Return the [X, Y] coordinate for the center point of the cell that contains the specified text.  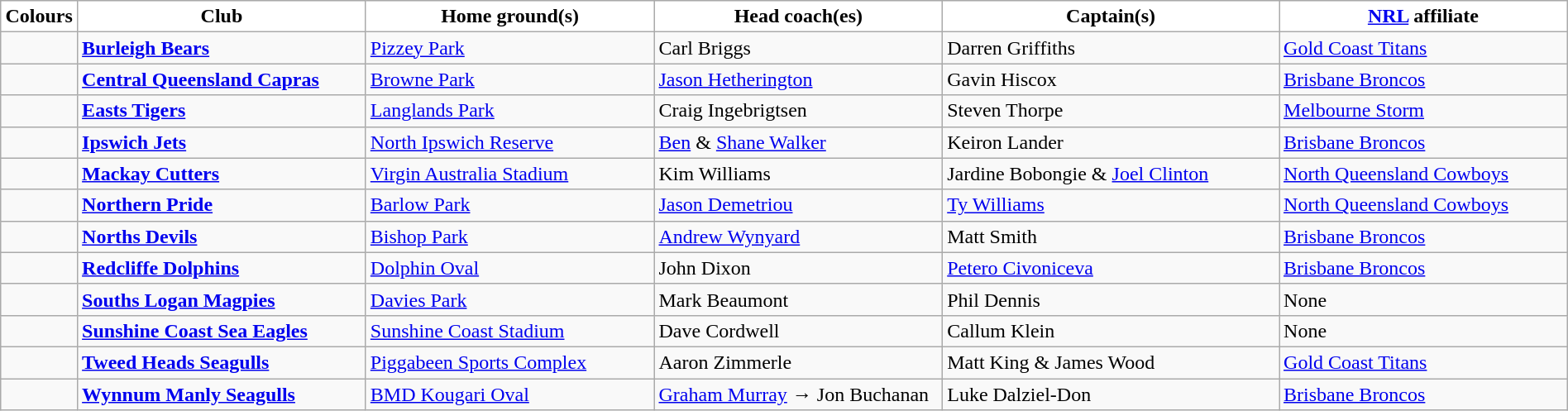
North Ipswich Reserve [509, 142]
Kim Williams [799, 174]
Northern Pride [222, 205]
Steven Thorpe [1111, 111]
Mark Beaumont [799, 299]
Callum Klein [1111, 331]
Craig Ingebrigtsen [799, 111]
Wynnum Manly Seagulls [222, 394]
Gavin Hiscox [1111, 79]
Luke Dalziel-Don [1111, 394]
Pizzey Park [509, 48]
Aaron Zimmerle [799, 362]
Central Queensland Capras [222, 79]
Phil Dennis [1111, 299]
NRL affiliate [1424, 17]
Tweed Heads Seagulls [222, 362]
Ben & Shane Walker [799, 142]
Mackay Cutters [222, 174]
Redcliffe Dolphins [222, 268]
Ipswich Jets [222, 142]
Petero Civoniceva [1111, 268]
Jardine Bobongie & Joel Clinton [1111, 174]
Sunshine Coast Sea Eagles [222, 331]
Dave Cordwell [799, 331]
BMD Kougari Oval [509, 394]
Davies Park [509, 299]
John Dixon [799, 268]
Melbourne Storm [1424, 111]
Langlands Park [509, 111]
Norths Devils [222, 237]
Matt Smith [1111, 237]
Easts Tigers [222, 111]
Barlow Park [509, 205]
Captain(s) [1111, 17]
Sunshine Coast Stadium [509, 331]
Club [222, 17]
Bishop Park [509, 237]
Andrew Wynyard [799, 237]
Jason Demetriou [799, 205]
Home ground(s) [509, 17]
Piggabeen Sports Complex [509, 362]
Browne Park [509, 79]
Souths Logan Magpies [222, 299]
Matt King & James Wood [1111, 362]
Colours [40, 17]
Keiron Lander [1111, 142]
Burleigh Bears [222, 48]
Graham Murray → Jon Buchanan [799, 394]
Ty Williams [1111, 205]
Carl Briggs [799, 48]
Dolphin Oval [509, 268]
Head coach(es) [799, 17]
Darren Griffiths [1111, 48]
Jason Hetherington [799, 79]
Virgin Australia Stadium [509, 174]
